Extract the [X, Y] coordinate from the center of the cell holding the provided text.  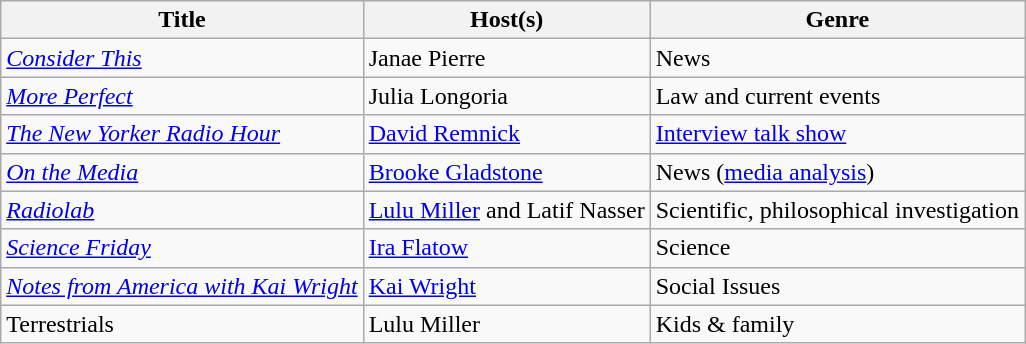
Terrestrials [182, 324]
Genre [837, 20]
Title [182, 20]
Radiolab [182, 210]
News [837, 58]
Social Issues [837, 286]
Lulu Miller [506, 324]
Brooke Gladstone [506, 172]
Science Friday [182, 248]
News (media analysis) [837, 172]
Kids & family [837, 324]
Kai Wright [506, 286]
More Perfect [182, 96]
Julia Longoria [506, 96]
Scientific, philosophical investigation [837, 210]
David Remnick [506, 134]
Ira Flatow [506, 248]
Janae Pierre [506, 58]
Science [837, 248]
Host(s) [506, 20]
Consider This [182, 58]
On the Media [182, 172]
Interview talk show [837, 134]
The New Yorker Radio Hour [182, 134]
Notes from America with Kai Wright [182, 286]
Lulu Miller and Latif Nasser [506, 210]
Law and current events [837, 96]
